Search for the cell housing the specified text and yield its (X, Y) center coordinate. 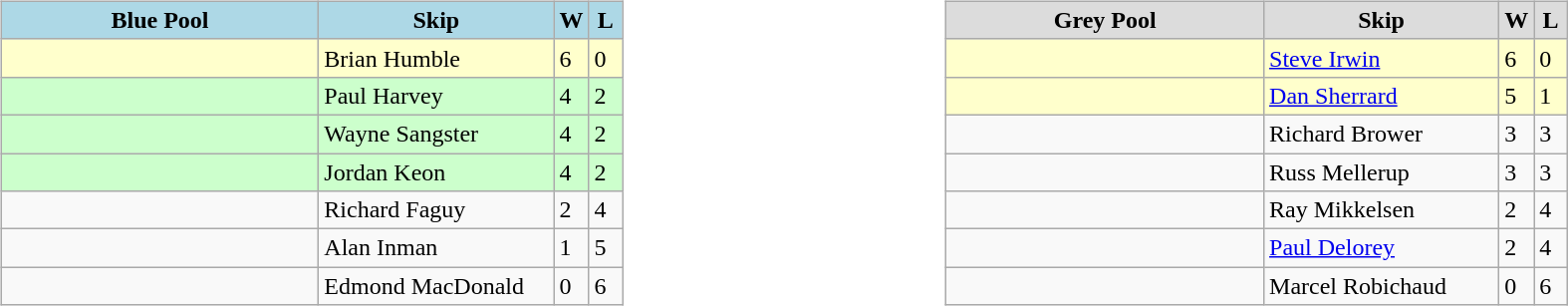
Steve Irwin (1382, 58)
Paul Harvey (436, 96)
Marcel Robichaud (1382, 286)
Blue Pool (159, 20)
Wayne Sangster (436, 134)
Richard Faguy (436, 210)
Dan Sherrard (1382, 96)
Alan Inman (436, 248)
Richard Brower (1382, 134)
Jordan Keon (436, 172)
Paul Delorey (1382, 248)
Brian Humble (436, 58)
Russ Mellerup (1382, 172)
Ray Mikkelsen (1382, 210)
Edmond MacDonald (436, 286)
Grey Pool (1106, 20)
